Locate the cell with the specified text and output its [x, y] center coordinate. 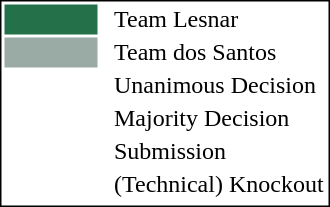
Majority Decision [218, 119]
Team Lesnar [218, 19]
Unanimous Decision [218, 85]
Submission [218, 151]
Team dos Santos [218, 53]
(Technical) Knockout [218, 185]
